Determine the (X, Y) coordinate at the center of the cell enclosing the given text.  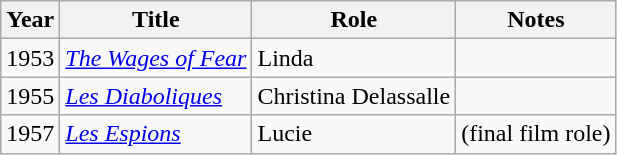
The Wages of Fear (156, 58)
1953 (30, 58)
Lucie (354, 134)
Role (354, 20)
Notes (536, 20)
Linda (354, 58)
Christina Delassalle (354, 96)
(final film role) (536, 134)
Les Espions (156, 134)
Les Diaboliques (156, 96)
Year (30, 20)
1955 (30, 96)
Title (156, 20)
1957 (30, 134)
